Pinpoint the cell where the given text exists, returning its (x, y) midpoint coordinate. 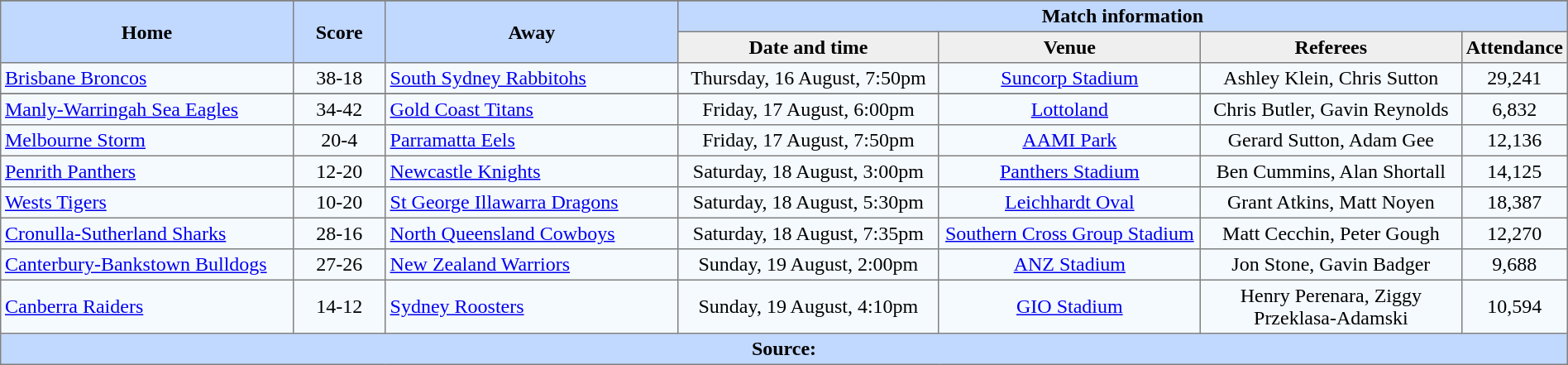
Saturday, 18 August, 7:35pm (808, 233)
Source: (784, 349)
20-4 (339, 141)
10-20 (339, 203)
27-26 (339, 265)
North Queensland Cowboys (531, 233)
St George Illawarra Dragons (531, 203)
Jon Stone, Gavin Badger (1331, 265)
12-20 (339, 171)
14,125 (1514, 171)
Melbourne Storm (147, 141)
12,270 (1514, 233)
Ben Cummins, Alan Shortall (1331, 171)
Panthers Stadium (1069, 171)
Henry Perenara, Ziggy Przeklasa-Adamski (1331, 306)
Parramatta Eels (531, 141)
New Zealand Warriors (531, 265)
29,241 (1514, 79)
Match information (1122, 17)
Cronulla-Sutherland Sharks (147, 233)
Newcastle Knights (531, 171)
Sunday, 19 August, 2:00pm (808, 265)
Attendance (1514, 47)
Date and time (808, 47)
Canterbury-Bankstown Bulldogs (147, 265)
Wests Tigers (147, 203)
Suncorp Stadium (1069, 79)
South Sydney Rabbitohs (531, 79)
Sydney Roosters (531, 306)
Saturday, 18 August, 5:30pm (808, 203)
28-16 (339, 233)
Brisbane Broncos (147, 79)
14-12 (339, 306)
Southern Cross Group Stadium (1069, 233)
Manly-Warringah Sea Eagles (147, 109)
10,594 (1514, 306)
Leichhardt Oval (1069, 203)
Matt Cecchin, Peter Gough (1331, 233)
AAMI Park (1069, 141)
12,136 (1514, 141)
ANZ Stadium (1069, 265)
Home (147, 31)
Thursday, 16 August, 7:50pm (808, 79)
9,688 (1514, 265)
Gold Coast Titans (531, 109)
GIO Stadium (1069, 306)
38-18 (339, 79)
Sunday, 19 August, 4:10pm (808, 306)
Lottoland (1069, 109)
Gerard Sutton, Adam Gee (1331, 141)
Grant Atkins, Matt Noyen (1331, 203)
Ashley Klein, Chris Sutton (1331, 79)
Canberra Raiders (147, 306)
Penrith Panthers (147, 171)
Friday, 17 August, 7:50pm (808, 141)
Score (339, 31)
Venue (1069, 47)
Saturday, 18 August, 3:00pm (808, 171)
Referees (1331, 47)
6,832 (1514, 109)
34-42 (339, 109)
18,387 (1514, 203)
Chris Butler, Gavin Reynolds (1331, 109)
Friday, 17 August, 6:00pm (808, 109)
Away (531, 31)
